Pinpoint the cell where the given text exists, returning its (x, y) midpoint coordinate. 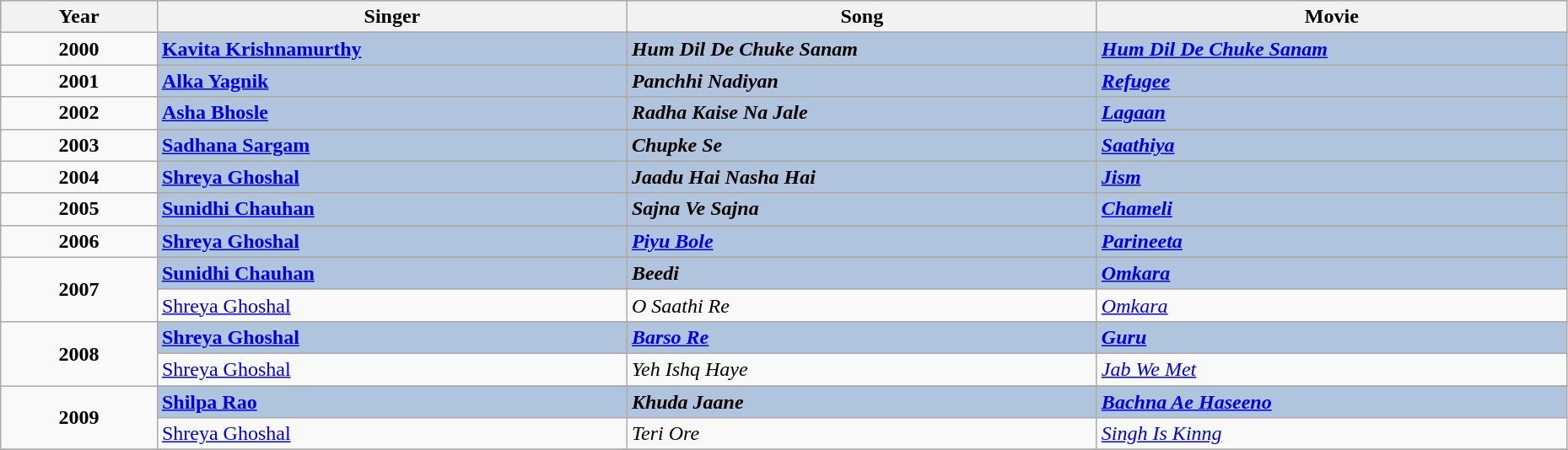
Saathiya (1331, 145)
Khuda Jaane (862, 402)
Chameli (1331, 209)
Sajna Ve Sajna (862, 209)
Singh Is Kinng (1331, 434)
2001 (79, 81)
2004 (79, 177)
2002 (79, 113)
Barso Re (862, 337)
Sadhana Sargam (391, 145)
2005 (79, 209)
Yeh Ishq Haye (862, 369)
O Saathi Re (862, 305)
Beedi (862, 273)
Teri Ore (862, 434)
2008 (79, 353)
Radha Kaise Na Jale (862, 113)
Panchhi Nadiyan (862, 81)
Piyu Bole (862, 241)
Shilpa Rao (391, 402)
Jaadu Hai Nasha Hai (862, 177)
2006 (79, 241)
Bachna Ae Haseeno (1331, 402)
2000 (79, 49)
Parineeta (1331, 241)
2007 (79, 289)
Year (79, 17)
Chupke Se (862, 145)
2009 (79, 418)
Refugee (1331, 81)
Movie (1331, 17)
Jism (1331, 177)
Kavita Krishnamurthy (391, 49)
Song (862, 17)
Asha Bhosle (391, 113)
Lagaan (1331, 113)
2003 (79, 145)
Guru (1331, 337)
Alka Yagnik (391, 81)
Singer (391, 17)
Jab We Met (1331, 369)
